Find where the given text appears and provide that cell's center as (x, y) coordinate. 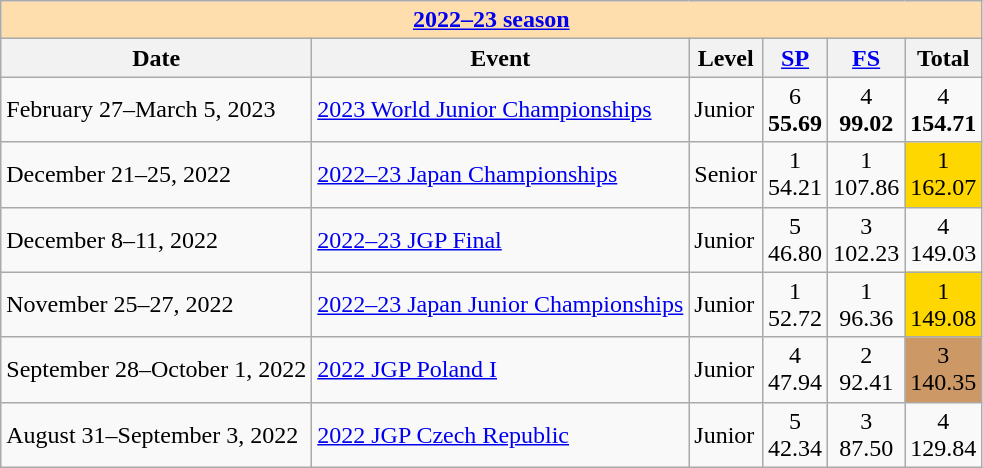
1 54.21 (796, 174)
2023 World Junior Championships (500, 110)
4 149.03 (944, 240)
1 96.36 (866, 304)
Total (944, 58)
Date (156, 58)
February 27–March 5, 2023 (156, 110)
1 107.86 (866, 174)
3 87.50 (866, 434)
3 140.35 (944, 370)
1 149.08 (944, 304)
6 55.69 (796, 110)
Senior (726, 174)
Level (726, 58)
2022–23 JGP Final (500, 240)
5 46.80 (796, 240)
2022–23 season (492, 20)
2022–23 Japan Junior Championships (500, 304)
September 28–October 1, 2022 (156, 370)
4 47.94 (796, 370)
4 154.71 (944, 110)
Event (500, 58)
2022–23 Japan Championships (500, 174)
2 92.41 (866, 370)
November 25–27, 2022 (156, 304)
2022 JGP Czech Republic (500, 434)
August 31–September 3, 2022 (156, 434)
3 102.23 (866, 240)
4 129.84 (944, 434)
1 52.72 (796, 304)
2022 JGP Poland I (500, 370)
December 8–11, 2022 (156, 240)
4 99.02 (866, 110)
December 21–25, 2022 (156, 174)
SP (796, 58)
FS (866, 58)
1 162.07 (944, 174)
5 42.34 (796, 434)
